Locate the cell with the specified text and output its [X, Y] center coordinate. 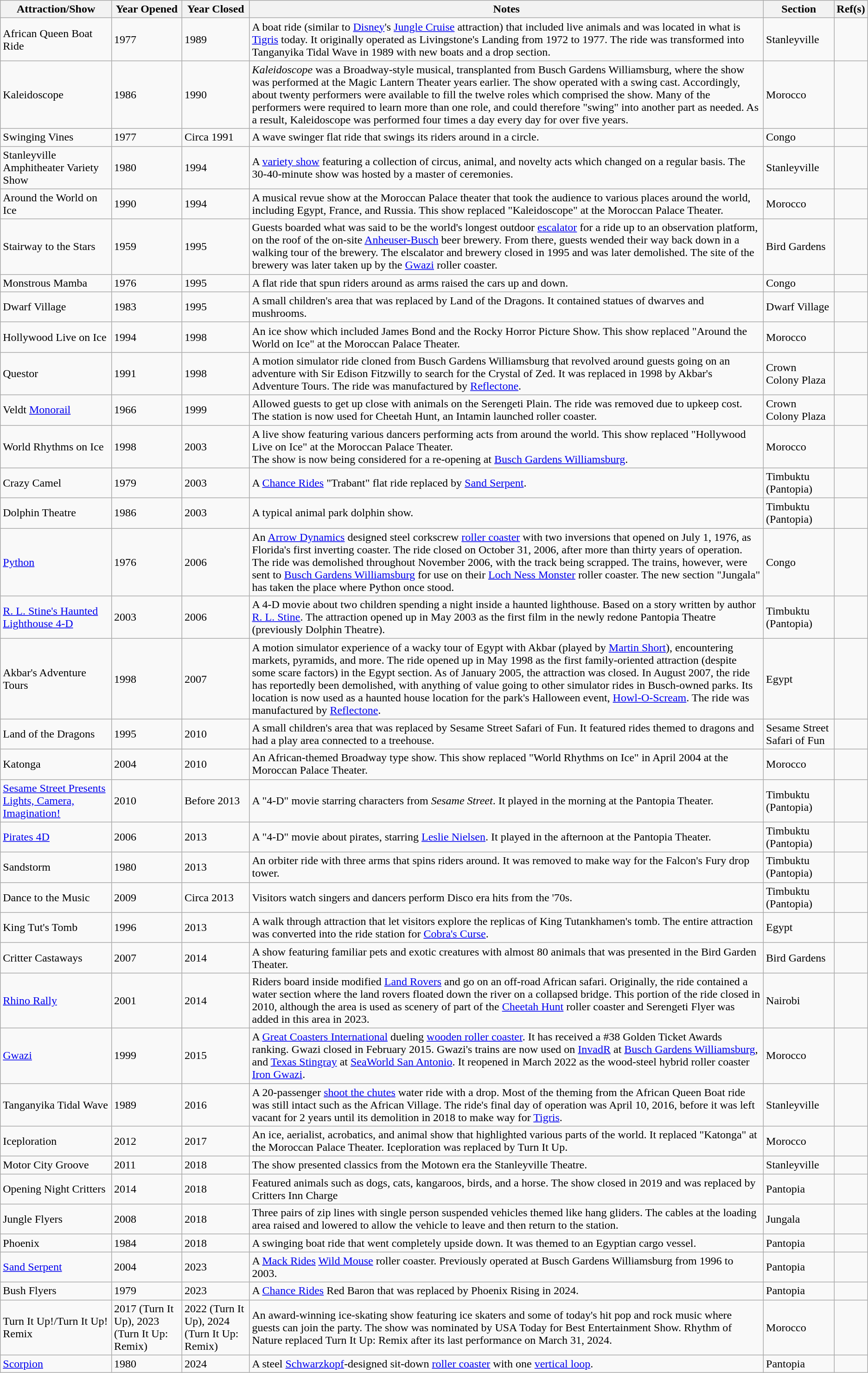
Opening Night Critters [56, 1189]
A Chance Rides Red Baron that was replaced by Phoenix Rising in 2024. [506, 1291]
African Queen Boat Ride [56, 39]
Questor [56, 373]
A steel Schwarzkopf-designed sit-down roller coaster with one vertical loop. [506, 1364]
2017 (Turn It Up), 2023 (Turn It Up: Remix) [147, 1328]
2016 [215, 1105]
Year Closed [215, 9]
2001 [147, 1000]
Circa 2013 [215, 897]
The show presented classics from the Motown era the Stanleyville Theatre. [506, 1165]
Swinging Vines [56, 137]
Nairobi [799, 1000]
Attraction/Show [56, 9]
A swinging boat ride that went completely upside down. It was themed to an Egyptian cargo vessel. [506, 1243]
Stairway to the Stars [56, 247]
Veldt Monorail [56, 410]
R. L. Stine's Haunted Lighthouse 4-D [56, 617]
A "4-D" movie about pirates, starring Leslie Nielsen. It played in the afternoon at the Pantopia Theater. [506, 837]
2015 [215, 1056]
Scorpion [56, 1364]
Before 2013 [215, 801]
Jungala [799, 1219]
A Mack Rides Wild Mouse roller coaster. Previously operated at Busch Gardens Williamsburg from 1996 to 2003. [506, 1267]
Critter Castaways [56, 957]
Katonga [56, 764]
Stanleyville Amphitheater Variety Show [56, 167]
Dolphin Theatre [56, 513]
An orbiter ride with three arms that spins riders around. It was removed to make way for the Falcon's Fury drop tower. [506, 867]
An African-themed Broadway type show. This show replaced "World Rhythms on Ice" in April 2004 at the Moroccan Palace Theater. [506, 764]
Year Opened [147, 9]
Bush Flyers [56, 1291]
Phoenix [56, 1243]
2011 [147, 1165]
A wave swinger flat ride that swings its riders around in a circle. [506, 137]
World Rhythms on Ice [56, 446]
Python [56, 562]
Sesame Street Safari of Fun [799, 734]
Pirates 4D [56, 837]
Iceploration [56, 1141]
1984 [147, 1243]
2008 [147, 1219]
Circa 1991 [215, 137]
An ice show which included James Bond and the Rocky Horror Picture Show. This show replaced "Around the World on Ice" at the Moroccan Palace Theater. [506, 337]
Land of the Dragons [56, 734]
1996 [147, 928]
2012 [147, 1141]
Sesame Street Presents Lights, Camera, Imagination! [56, 801]
Akbar's Adventure Tours [56, 679]
Jungle Flyers [56, 1219]
Rhino Rally [56, 1000]
Around the World on Ice [56, 204]
Motor City Groove [56, 1165]
Hollywood Live on Ice [56, 337]
Turn It Up!/Turn It Up! Remix [56, 1328]
King Tut's Tomb [56, 928]
2022 (Turn It Up), 2024 (Turn It Up: Remix) [215, 1328]
A show featuring familiar pets and exotic creatures with almost 80 animals that was presented in the Bird Garden Theater. [506, 957]
Section [799, 9]
Tanganyika Tidal Wave [56, 1105]
1959 [147, 247]
A small children's area that was replaced by Land of the Dragons. It contained statues of dwarves and mushrooms. [506, 307]
Kaleidoscope [56, 95]
Ref(s) [851, 9]
Monstrous Mamba [56, 283]
Sandstorm [56, 867]
Crazy Camel [56, 483]
Gwazi [56, 1056]
A flat ride that spun riders around as arms raised the cars up and down. [506, 283]
Notes [506, 9]
1991 [147, 373]
Visitors watch singers and dancers perform Disco era hits from the '70s. [506, 897]
Sand Serpent [56, 1267]
2024 [215, 1364]
Featured animals such as dogs, cats, kangaroos, birds, and a horse. The show closed in 2019 and was replaced by Critters Inn Charge [506, 1189]
Dance to the Music [56, 897]
A "4-D" movie starring characters from Sesame Street. It played in the morning at the Pantopia Theater. [506, 801]
1966 [147, 410]
2009 [147, 897]
A typical animal park dolphin show. [506, 513]
1983 [147, 307]
2017 [215, 1141]
A Chance Rides "Trabant" flat ride replaced by Sand Serpent. [506, 483]
